Locate the cell with the specified text and output its [X, Y] center coordinate. 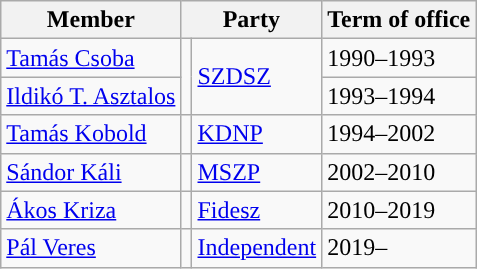
2019– [399, 248]
KDNP [257, 134]
Pál Veres [91, 248]
1990–1993 [399, 58]
2010–2019 [399, 210]
Independent [257, 248]
Party [252, 20]
MSZP [257, 172]
1994–2002 [399, 134]
SZDSZ [257, 77]
Ákos Kriza [91, 210]
Tamás Csoba [91, 58]
1993–1994 [399, 96]
Tamás Kobold [91, 134]
Member [91, 20]
Ildikó T. Asztalos [91, 96]
2002–2010 [399, 172]
Fidesz [257, 210]
Sándor Káli [91, 172]
Term of office [399, 20]
